Return the [X, Y] coordinate for the center point of the cell that contains the specified text.  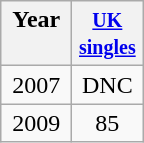
DNC [108, 85]
UK singles [108, 34]
2007 [36, 85]
2009 [36, 123]
Year [36, 34]
85 [108, 123]
